Extract the (X, Y) coordinate from the center of the cell holding the provided text.  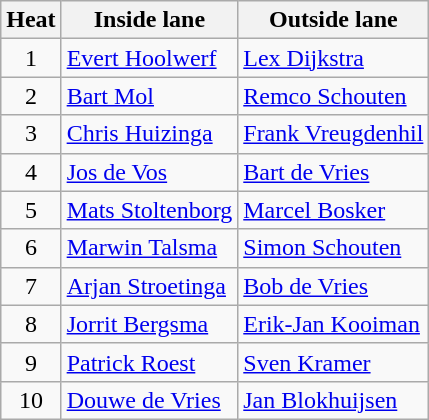
9 (31, 362)
5 (31, 210)
Bart de Vries (334, 172)
Bart Mol (150, 96)
1 (31, 58)
Simon Schouten (334, 248)
Frank Vreugdenhil (334, 134)
Chris Huizinga (150, 134)
Marwin Talsma (150, 248)
Marcel Bosker (334, 210)
Douwe de Vries (150, 400)
Arjan Stroetinga (150, 286)
2 (31, 96)
Outside lane (334, 20)
3 (31, 134)
Evert Hoolwerf (150, 58)
Sven Kramer (334, 362)
7 (31, 286)
Patrick Roest (150, 362)
10 (31, 400)
Jos de Vos (150, 172)
Lex Dijkstra (334, 58)
Remco Schouten (334, 96)
Erik-Jan Kooiman (334, 324)
Heat (31, 20)
8 (31, 324)
Bob de Vries (334, 286)
Mats Stoltenborg (150, 210)
Jan Blokhuijsen (334, 400)
6 (31, 248)
4 (31, 172)
Inside lane (150, 20)
Jorrit Bergsma (150, 324)
